Return (x, y) of the center of cell containing provided text 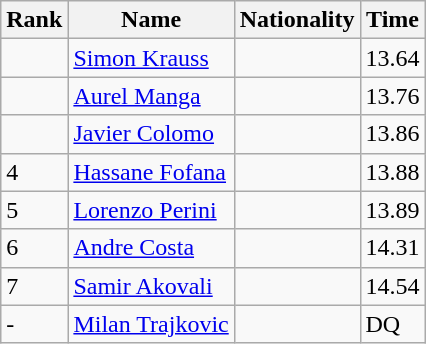
- (34, 324)
Samir Akovali (151, 286)
5 (34, 210)
6 (34, 248)
7 (34, 286)
Simon Krauss (151, 58)
Hassane Fofana (151, 172)
Aurel Manga (151, 96)
Milan Trajkovic (151, 324)
13.86 (392, 134)
Rank (34, 20)
13.76 (392, 96)
Andre Costa (151, 248)
DQ (392, 324)
Time (392, 20)
Lorenzo Perini (151, 210)
13.88 (392, 172)
13.64 (392, 58)
Nationality (297, 20)
13.89 (392, 210)
14.31 (392, 248)
Name (151, 20)
Javier Colomo (151, 134)
4 (34, 172)
14.54 (392, 286)
